Identify which cell holds the provided text, then report its (X, Y) central coordinate. 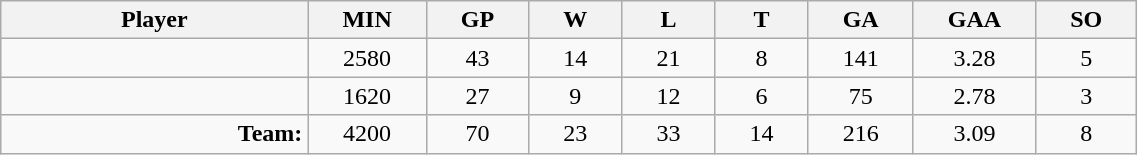
216 (860, 134)
2.78 (974, 96)
9 (576, 96)
21 (668, 58)
GP (477, 20)
3.09 (974, 134)
4200 (367, 134)
141 (860, 58)
GA (860, 20)
70 (477, 134)
3.28 (974, 58)
1620 (367, 96)
GAA (974, 20)
5 (1086, 58)
27 (477, 96)
75 (860, 96)
W (576, 20)
43 (477, 58)
Player (154, 20)
L (668, 20)
SO (1086, 20)
23 (576, 134)
6 (762, 96)
T (762, 20)
MIN (367, 20)
3 (1086, 96)
12 (668, 96)
2580 (367, 58)
33 (668, 134)
Team: (154, 134)
